Determine the [x, y] coordinate at the center of the cell enclosing the given text.  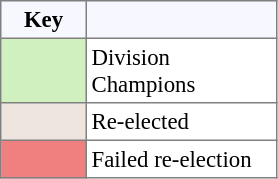
Key [44, 20]
Re-elected [181, 122]
Failed re-election [181, 159]
Division Champions [181, 70]
